Return [X, Y] of the center of cell containing provided text 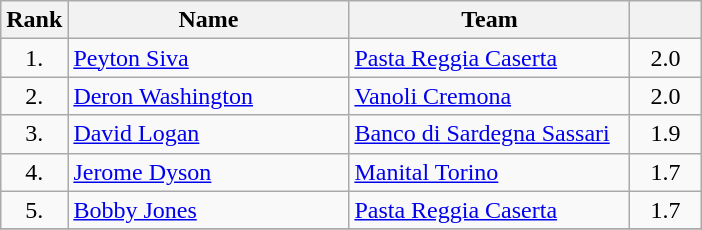
Manital Torino [490, 172]
5. [34, 210]
3. [34, 134]
Peyton Siva [208, 58]
Rank [34, 20]
Name [208, 20]
1.9 [666, 134]
Bobby Jones [208, 210]
Vanoli Cremona [490, 96]
Jerome Dyson [208, 172]
Deron Washington [208, 96]
Team [490, 20]
1. [34, 58]
Banco di Sardegna Sassari [490, 134]
2. [34, 96]
4. [34, 172]
David Logan [208, 134]
